Capture the cell that displays the provided text and extract its (X, Y) central coordinate. 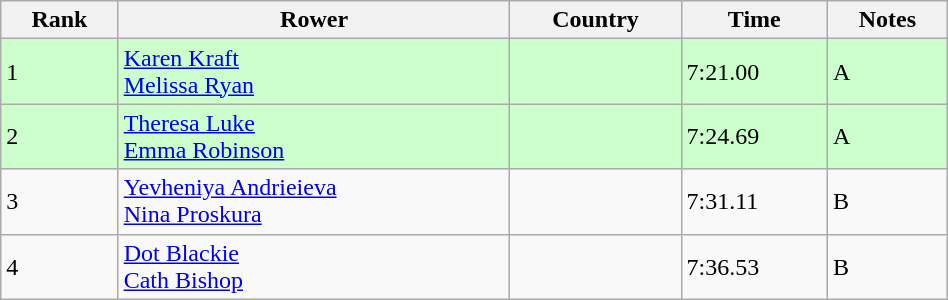
2 (60, 136)
Time (754, 20)
1 (60, 72)
7:24.69 (754, 136)
Dot BlackieCath Bishop (314, 266)
3 (60, 202)
Karen KraftMelissa Ryan (314, 72)
Rower (314, 20)
4 (60, 266)
7:36.53 (754, 266)
Theresa LukeEmma Robinson (314, 136)
7:21.00 (754, 72)
Notes (888, 20)
Rank (60, 20)
7:31.11 (754, 202)
Country (596, 20)
Yevheniya AndrieievaNina Proskura (314, 202)
